Pinpoint the cell where the given text exists, returning its [x, y] midpoint coordinate. 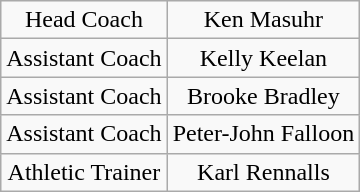
Kelly Keelan [264, 58]
Head Coach [84, 20]
Karl Rennalls [264, 172]
Peter-John Falloon [264, 134]
Ken Masuhr [264, 20]
Athletic Trainer [84, 172]
Brooke Bradley [264, 96]
